For the text-containing cell, return its midpoint in (X, Y) coordinate format. 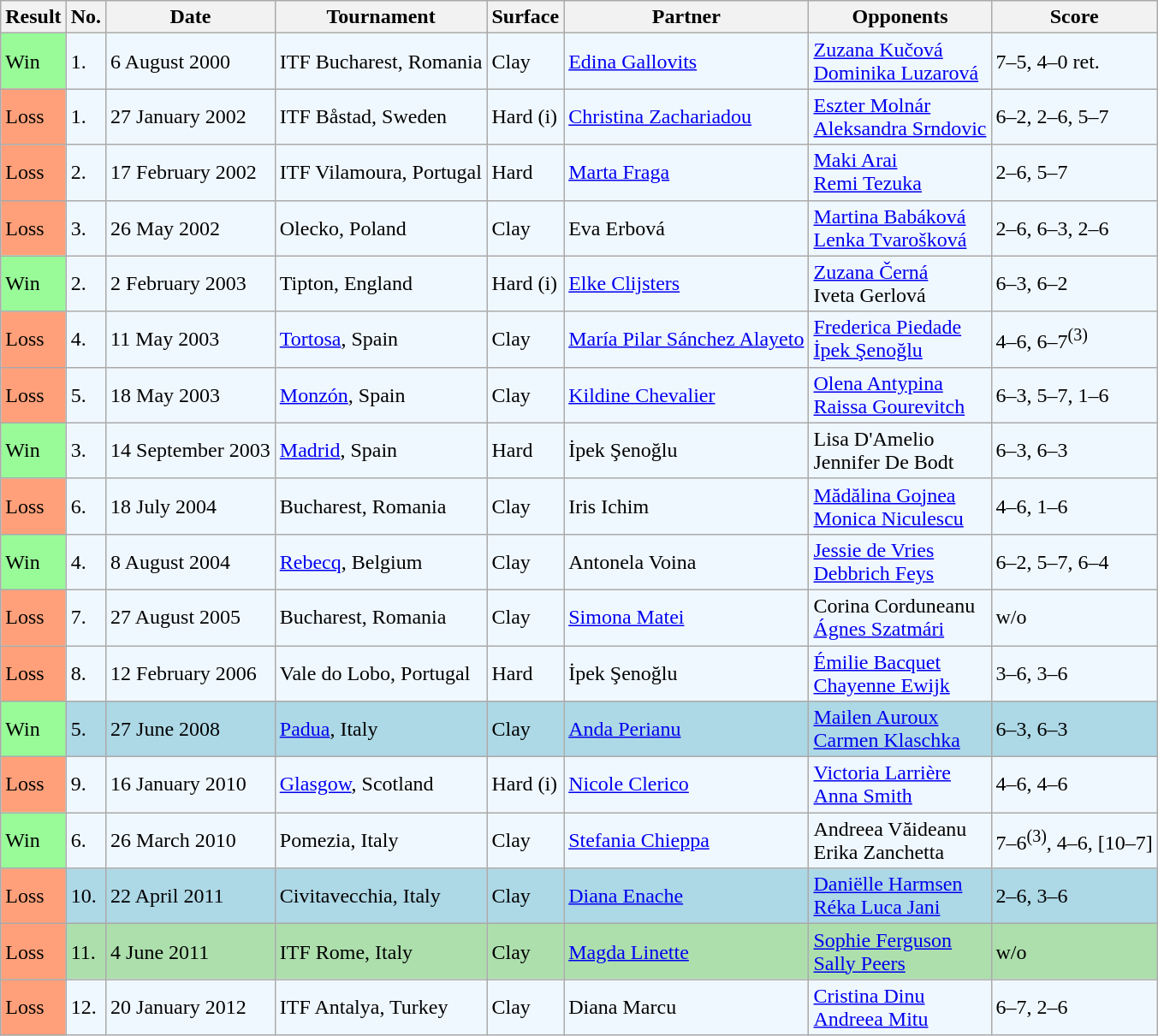
Christina Zachariadou (686, 116)
Edina Gallovits (686, 62)
27 January 2002 (191, 116)
17 February 2002 (191, 173)
Pomezia, Italy (381, 840)
ITF Vilamoura, Portugal (381, 173)
Kildine Chevalier (686, 395)
Result (33, 17)
18 July 2004 (191, 506)
Olecko, Poland (381, 228)
2–6, 5–7 (1074, 173)
Madrid, Spain (381, 450)
Rebecq, Belgium (381, 561)
26 March 2010 (191, 840)
11 May 2003 (191, 339)
Anda Perianu (686, 729)
Antonela Voina (686, 561)
Eva Erbová (686, 228)
Jessie de Vries Debbrich Feys (900, 561)
Martina Babáková Lenka Tvarošková (900, 228)
Lisa D'Amelio Jennifer De Bodt (900, 450)
Nicole Clerico (686, 785)
9. (86, 785)
4–6, 6–7(3) (1074, 339)
7–5, 4–0 ret. (1074, 62)
6–3, 5–7, 1–6 (1074, 395)
Vale do Lobo, Portugal (381, 672)
Iris Ichim (686, 506)
Partner (686, 17)
4–6, 4–6 (1074, 785)
Zuzana Černá Iveta Gerlová (900, 284)
6–2, 5–7, 6–4 (1074, 561)
16 January 2010 (191, 785)
2–6, 6–3, 2–6 (1074, 228)
6–2, 2–6, 5–7 (1074, 116)
Cristina Dinu Andreea Mitu (900, 1008)
Date (191, 17)
Stefania Chieppa (686, 840)
26 May 2002 (191, 228)
Victoria Larrière Anna Smith (900, 785)
12. (86, 1008)
8. (86, 672)
8 August 2004 (191, 561)
Glasgow, Scotland (381, 785)
Mădălina Gojnea Monica Niculescu (900, 506)
11. (86, 951)
4 June 2011 (191, 951)
ITF Rome, Italy (381, 951)
Daniëlle Harmsen Réka Luca Jani (900, 897)
6–7, 2–6 (1074, 1008)
Tortosa, Spain (381, 339)
Tournament (381, 17)
ITF Båstad, Sweden (381, 116)
Monzón, Spain (381, 395)
22 April 2011 (191, 897)
14 September 2003 (191, 450)
Diana Marcu (686, 1008)
Magda Linette (686, 951)
Opponents (900, 17)
Eszter Molnár Aleksandra Srndovic (900, 116)
María Pilar Sánchez Alayeto (686, 339)
Tipton, England (381, 284)
7. (86, 618)
10. (86, 897)
Diana Enache (686, 897)
Elke Clijsters (686, 284)
Andreea Văideanu Erika Zanchetta (900, 840)
Mailen Auroux Carmen Klaschka (900, 729)
3–6, 3–6 (1074, 672)
Émilie Bacquet Chayenne Ewijk (900, 672)
Zuzana Kučová Dominika Luzarová (900, 62)
20 January 2012 (191, 1008)
2–6, 3–6 (1074, 897)
ITF Bucharest, Romania (381, 62)
Frederica Piedade İpek Şenoğlu (900, 339)
Padua, Italy (381, 729)
Marta Fraga (686, 173)
Civitavecchia, Italy (381, 897)
Maki Arai Remi Tezuka (900, 173)
6–3, 6–2 (1074, 284)
27 June 2008 (191, 729)
12 February 2006 (191, 672)
Sophie Ferguson Sally Peers (900, 951)
4–6, 1–6 (1074, 506)
Olena Antypina Raissa Gourevitch (900, 395)
18 May 2003 (191, 395)
7–6(3), 4–6, [10–7] (1074, 840)
27 August 2005 (191, 618)
Corina Corduneanu Ágnes Szatmári (900, 618)
Simona Matei (686, 618)
6 August 2000 (191, 62)
No. (86, 17)
2 February 2003 (191, 284)
ITF Antalya, Turkey (381, 1008)
Score (1074, 17)
Surface (526, 17)
